Locate the cell with the specified text and output its (X, Y) center coordinate. 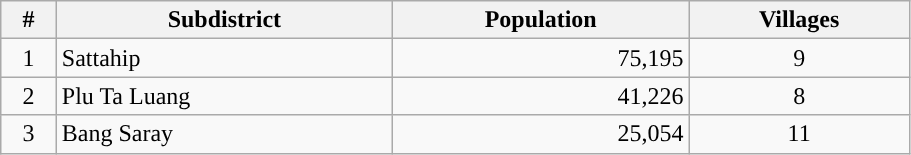
Plu Ta Luang (224, 96)
75,195 (540, 58)
Sattahip (224, 58)
Subdistrict (224, 20)
11 (799, 134)
Bang Saray (224, 134)
41,226 (540, 96)
# (29, 20)
Villages (799, 20)
9 (799, 58)
25,054 (540, 134)
Population (540, 20)
8 (799, 96)
3 (29, 134)
2 (29, 96)
1 (29, 58)
